Return the (X, Y) coordinate for the center point of the cell that contains the specified text.  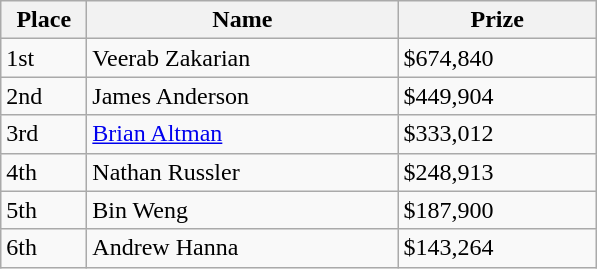
2nd (44, 96)
Prize (498, 20)
Andrew Hanna (242, 248)
1st (44, 58)
5th (44, 210)
4th (44, 172)
$248,913 (498, 172)
$143,264 (498, 248)
Brian Altman (242, 134)
$674,840 (498, 58)
$187,900 (498, 210)
$449,904 (498, 96)
Veerab Zakarian (242, 58)
$333,012 (498, 134)
Name (242, 20)
James Anderson (242, 96)
Place (44, 20)
Nathan Russler (242, 172)
6th (44, 248)
3rd (44, 134)
Bin Weng (242, 210)
